Determine the (X, Y) coordinate at the center of the cell enclosing the given text.  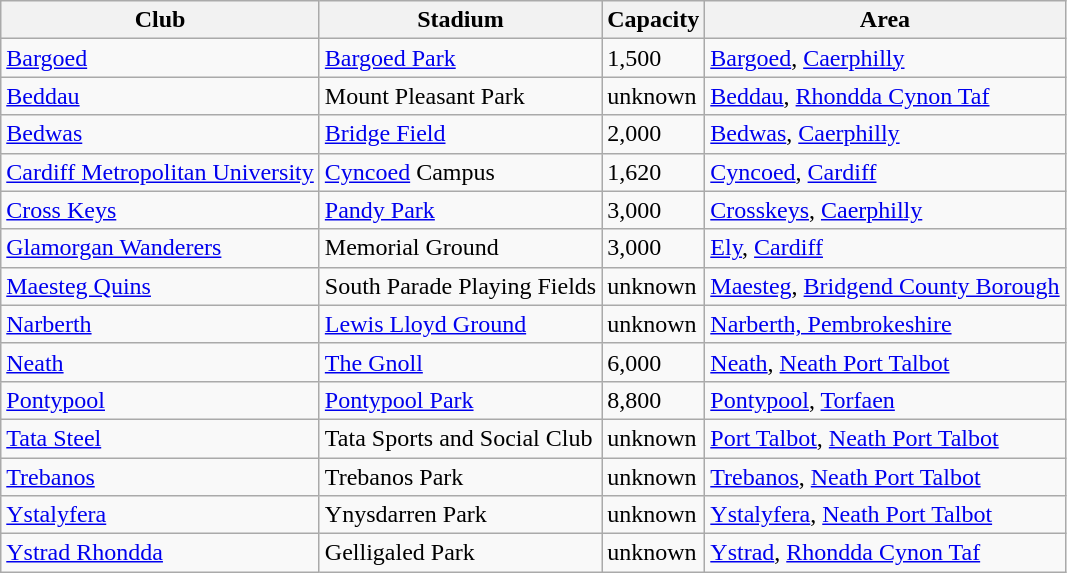
Pontypool Park (460, 400)
Neath (160, 362)
Glamorgan Wanderers (160, 248)
Mount Pleasant Park (460, 96)
Beddau (160, 96)
Gelligaled Park (460, 553)
Ystalyfera (160, 515)
Cyncoed, Cardiff (885, 172)
South Parade Playing Fields (460, 286)
Ystrad Rhondda (160, 553)
Maesteg, Bridgend County Borough (885, 286)
Port Talbot, Neath Port Talbot (885, 438)
Narberth, Pembrokeshire (885, 324)
Narberth (160, 324)
Ely, Cardiff (885, 248)
Maesteg Quins (160, 286)
Bargoed, Caerphilly (885, 58)
Pontypool, Torfaen (885, 400)
Cross Keys (160, 210)
Cardiff Metropolitan University (160, 172)
Bargoed (160, 58)
Beddau, Rhondda Cynon Taf (885, 96)
Crosskeys, Caerphilly (885, 210)
Stadium (460, 20)
Lewis Lloyd Ground (460, 324)
Ynysdarren Park (460, 515)
Trebanos, Neath Port Talbot (885, 477)
2,000 (654, 134)
Bargoed Park (460, 58)
Tata Sports and Social Club (460, 438)
The Gnoll (460, 362)
1,620 (654, 172)
Neath, Neath Port Talbot (885, 362)
6,000 (654, 362)
Capacity (654, 20)
Pandy Park (460, 210)
Memorial Ground (460, 248)
1,500 (654, 58)
Trebanos Park (460, 477)
Bedwas (160, 134)
Bridge Field (460, 134)
8,800 (654, 400)
Trebanos (160, 477)
Ystalyfera, Neath Port Talbot (885, 515)
Bedwas, Caerphilly (885, 134)
Cyncoed Campus (460, 172)
Area (885, 20)
Ystrad, Rhondda Cynon Taf (885, 553)
Tata Steel (160, 438)
Pontypool (160, 400)
Club (160, 20)
